Determine the (X, Y) coordinate at the center of the cell enclosing the given text.  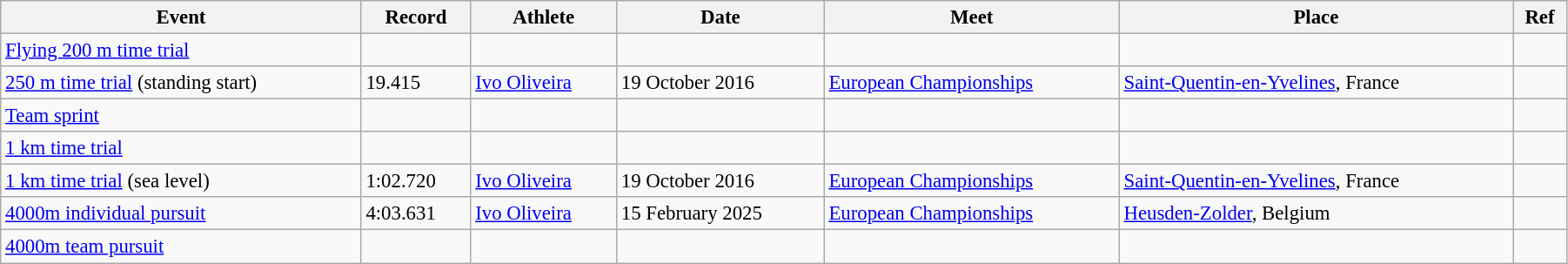
4000m team pursuit (181, 247)
Ref (1539, 17)
250 m time trial (standing start) (181, 83)
1 km time trial (sea level) (181, 181)
Record (416, 17)
Event (181, 17)
4:03.631 (416, 213)
Flying 200 m time trial (181, 51)
4000m individual pursuit (181, 213)
Place (1316, 17)
Heusden-Zolder, Belgium (1316, 213)
Meet (971, 17)
1 km time trial (181, 148)
15 February 2025 (720, 213)
19.415 (416, 83)
Date (720, 17)
Team sprint (181, 116)
1:02.720 (416, 181)
Athlete (544, 17)
